Extract the [X, Y] coordinate from the center of the cell holding the provided text.  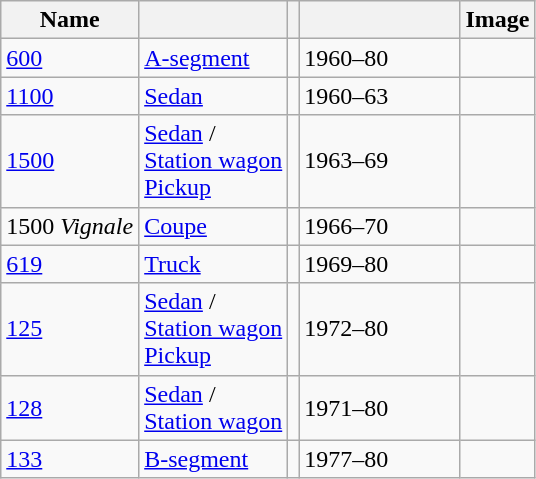
1500 [70, 161]
1100 [70, 96]
Sedan [214, 96]
B-segment [214, 459]
1969–80 [380, 264]
125 [70, 329]
128 [70, 408]
Truck [214, 264]
619 [70, 264]
Sedan / Station wagon [214, 408]
1977–80 [380, 459]
A-segment [214, 58]
1963–69 [380, 161]
1966–70 [380, 226]
Name [70, 20]
1972–80 [380, 329]
1500 Vignale [70, 226]
Image [498, 20]
600 [70, 58]
1960–63 [380, 96]
1960–80 [380, 58]
133 [70, 459]
Coupe [214, 226]
1971–80 [380, 408]
